Find where the given text appears and provide that cell's center as (X, Y) coordinate. 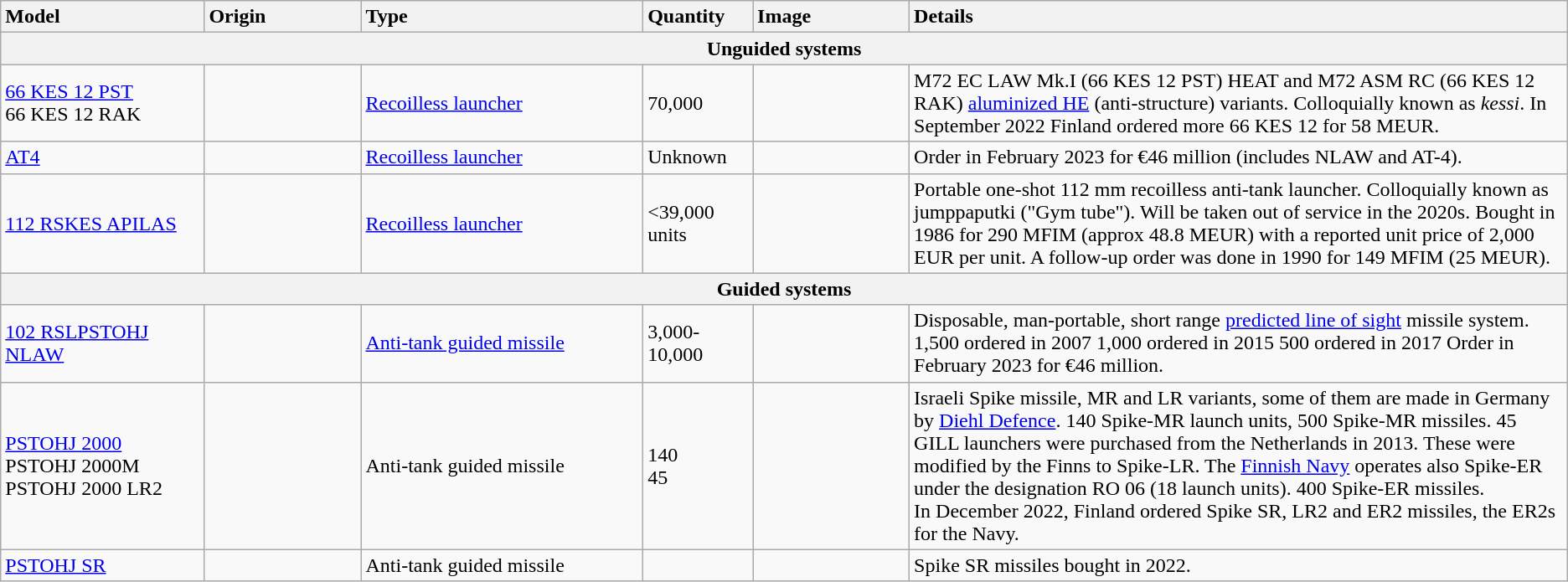
66 KES 12 PST66 KES 12 RAK (102, 103)
Unguided systems (784, 49)
<39,000 units (699, 223)
Type (503, 17)
102 RSLPSTOHJ NLAW (102, 343)
Guided systems (784, 289)
14045 (699, 466)
Origin (283, 17)
3,000-10,000 (699, 343)
Unknown (699, 157)
Model (102, 17)
112 RSKES APILAS (102, 223)
70,000 (699, 103)
Image (831, 17)
Quantity (699, 17)
PSTOHJ 2000PSTOHJ 2000MPSTOHJ 2000 LR2 (102, 466)
Spike SR missiles bought in 2022. (1239, 565)
Details (1239, 17)
Order in February 2023 for €46 million (includes NLAW and AT-4). (1239, 157)
AT4 (102, 157)
PSTOHJ SR (102, 565)
